Return the (x, y) coordinate for the center point of the cell that contains the specified text.  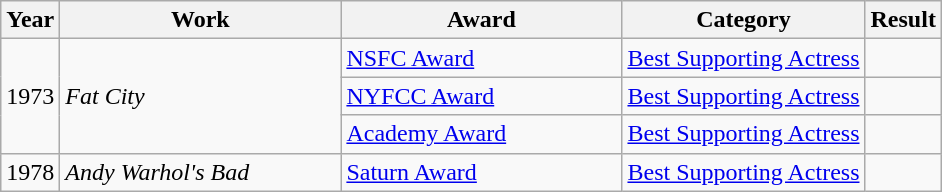
Year (30, 20)
Saturn Award (482, 172)
Academy Award (482, 134)
Result (903, 20)
Award (482, 20)
1973 (30, 96)
Work (200, 20)
Fat City (200, 96)
Category (744, 20)
NYFCC Award (482, 96)
NSFC Award (482, 58)
Andy Warhol's Bad (200, 172)
1978 (30, 172)
